Extract the (x, y) coordinate from the center of the cell holding the provided text.  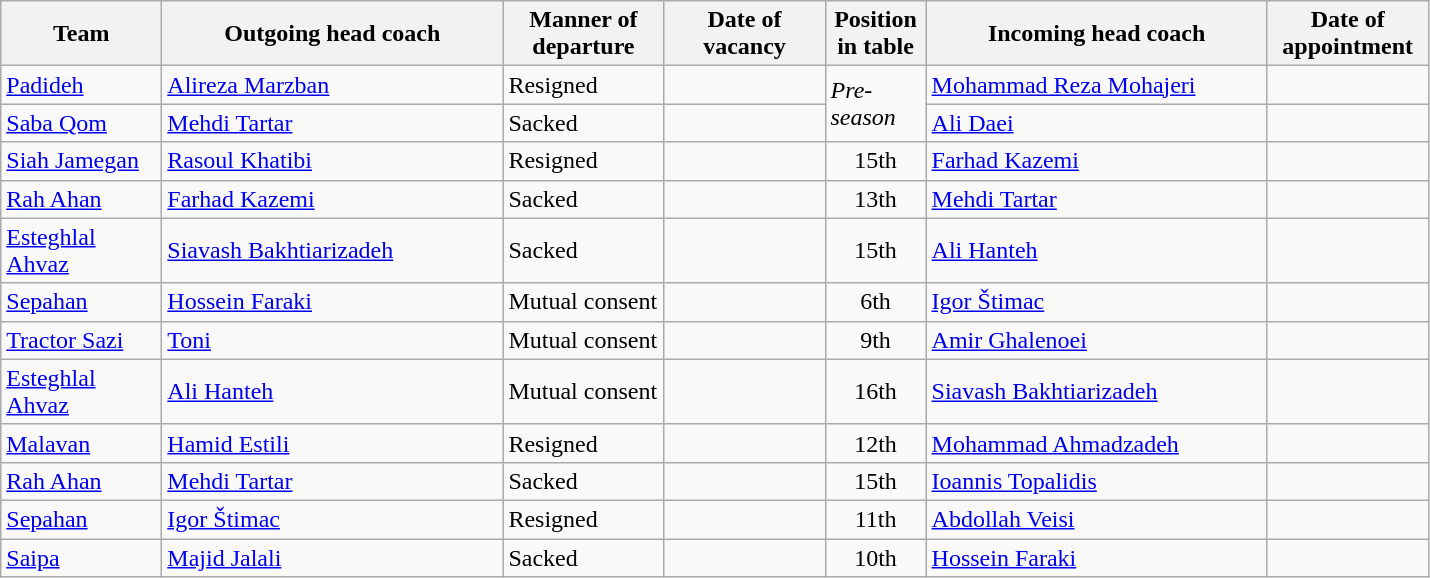
Rasoul Khatibi (332, 161)
Date of vacancy (744, 34)
Outgoing head coach (332, 34)
16th (876, 392)
Team (82, 34)
Ioannis Topalidis (1096, 481)
Position in table (876, 34)
9th (876, 340)
Hamid Estili (332, 443)
Date of appointment (1348, 34)
12th (876, 443)
13th (876, 199)
Toni (332, 340)
Alireza Marzban (332, 85)
Amir Ghalenoei (1096, 340)
Siah Jamegan (82, 161)
Mohammad Ahmadzadeh (1096, 443)
Mohammad Reza Mohajeri (1096, 85)
Abdollah Veisi (1096, 519)
Saipa (82, 557)
Saba Qom (82, 123)
Majid Jalali (332, 557)
Ali Daei (1096, 123)
Pre-season (876, 104)
11th (876, 519)
Malavan (82, 443)
10th (876, 557)
Padideh (82, 85)
6th (876, 302)
Tractor Sazi (82, 340)
Incoming head coach (1096, 34)
Manner of departure (584, 34)
